Detect which cell encompasses the target text, then output its [x, y] center coordinate. 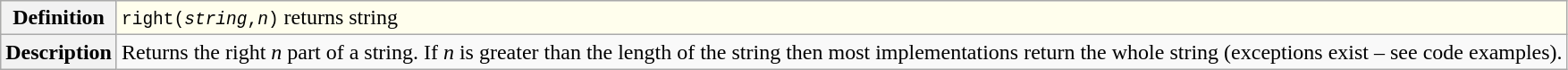
Definition [59, 18]
right(string,n) returns string [842, 18]
Description [59, 52]
